Return the [X, Y] coordinate for the center point of the cell that contains the specified text.  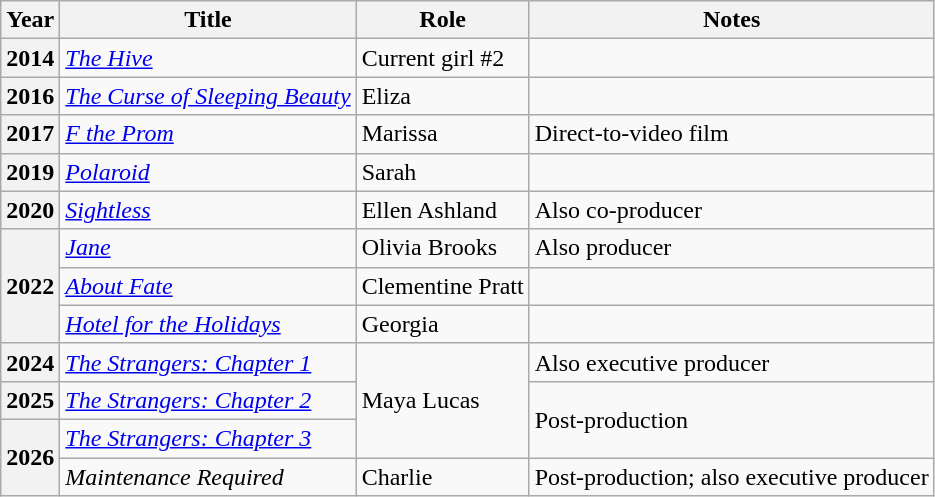
Notes [732, 20]
Clementine Pratt [442, 286]
Georgia [442, 324]
Current girl #2 [442, 58]
2017 [30, 134]
Sarah [442, 172]
The Strangers: Chapter 2 [208, 400]
Marissa [442, 134]
The Curse of Sleeping Beauty [208, 96]
F the Prom [208, 134]
Role [442, 20]
About Fate [208, 286]
Also producer [732, 248]
Maya Lucas [442, 400]
Also co-producer [732, 210]
Post-production; also executive producer [732, 477]
The Hive [208, 58]
Jane [208, 248]
The Strangers: Chapter 3 [208, 438]
Also executive producer [732, 362]
Charlie [442, 477]
2016 [30, 96]
2026 [30, 457]
2022 [30, 286]
Post-production [732, 419]
2020 [30, 210]
Hotel for the Holidays [208, 324]
Eliza [442, 96]
Direct-to-video film [732, 134]
Maintenance Required [208, 477]
2019 [30, 172]
2014 [30, 58]
Sightless [208, 210]
Ellen Ashland [442, 210]
Title [208, 20]
2025 [30, 400]
Polaroid [208, 172]
Year [30, 20]
Olivia Brooks [442, 248]
2024 [30, 362]
The Strangers: Chapter 1 [208, 362]
